Detect which cell encompasses the target text, then output its (X, Y) center coordinate. 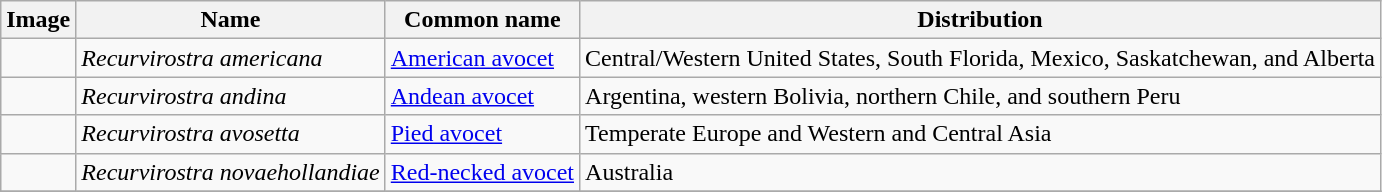
Andean avocet (482, 96)
Recurvirostra americana (230, 58)
American avocet (482, 58)
Name (230, 20)
Recurvirostra novaehollandiae (230, 172)
Red-necked avocet (482, 172)
Argentina, western Bolivia, northern Chile, and southern Peru (980, 96)
Recurvirostra andina (230, 96)
Central/Western United States, South Florida, Mexico, Saskatchewan, and Alberta (980, 58)
Pied avocet (482, 134)
Temperate Europe and Western and Central Asia (980, 134)
Recurvirostra avosetta (230, 134)
Australia (980, 172)
Distribution (980, 20)
Image (38, 20)
Common name (482, 20)
